Detect which cell encompasses the target text, then output its (x, y) center coordinate. 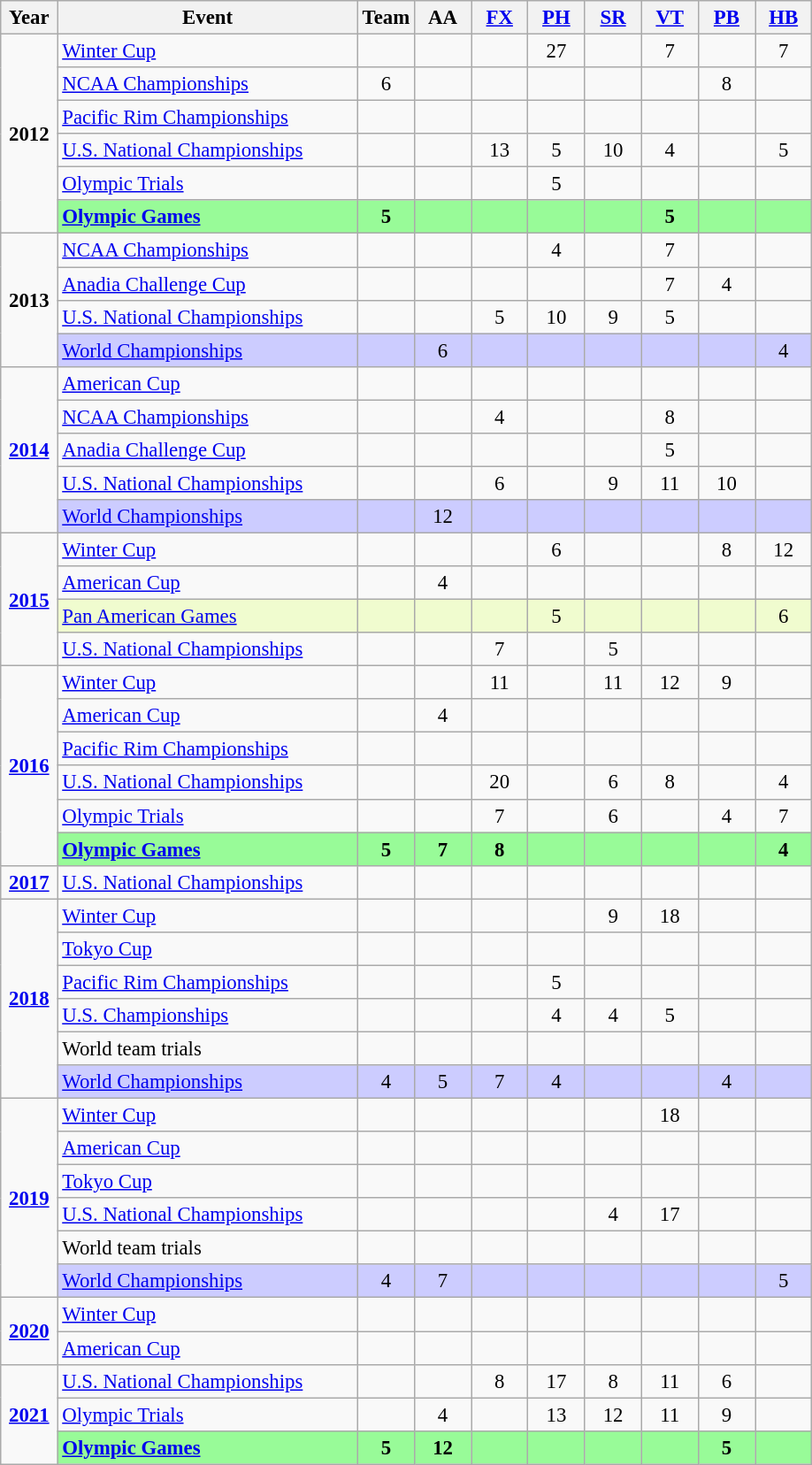
2021 (29, 1414)
VT (670, 18)
2020 (29, 1331)
SR (613, 18)
Event (207, 18)
2016 (29, 766)
Year (29, 18)
2018 (29, 999)
HB (784, 18)
27 (556, 51)
2014 (29, 449)
2017 (29, 882)
Pan American Games (207, 617)
2019 (29, 1199)
2015 (29, 599)
AA (442, 18)
U.S. Championships (207, 1016)
PH (556, 18)
2012 (29, 134)
20 (500, 783)
2013 (29, 300)
PB (726, 18)
FX (500, 18)
Team (386, 18)
